Find where the given text appears and provide that cell's center as (X, Y) coordinate. 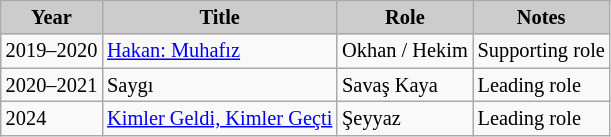
Kimler Geldi, Kimler Geçti (220, 118)
2024 (52, 118)
Hakan: Muhafız (220, 51)
2020–2021 (52, 85)
Supporting role (542, 51)
Savaş Kaya (404, 85)
Saygı (220, 85)
Year (52, 17)
Notes (542, 17)
Role (404, 17)
2019–2020 (52, 51)
Title (220, 17)
Şeyyaz (404, 118)
Okhan / Hekim (404, 51)
